Find where the given text appears and provide that cell's center as [x, y] coordinate. 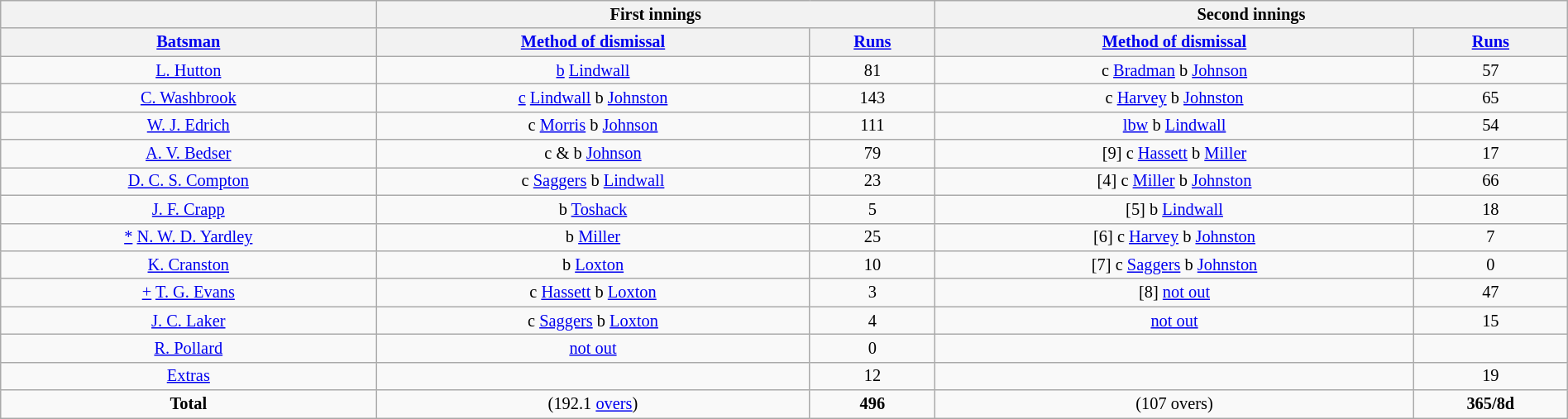
R. Pollard [189, 348]
Total [189, 404]
c Hassett b Loxton [593, 293]
15 [1490, 321]
66 [1490, 181]
b Toshack [593, 209]
[4] c Miller b Johnston [1174, 181]
25 [872, 237]
(192.1 overs) [593, 404]
[8] not out [1174, 293]
J. F. Crapp [189, 209]
12 [872, 376]
+ T. G. Evans [189, 293]
3 [872, 293]
10 [872, 264]
Second innings [1252, 14]
17 [1490, 154]
c Saggers b Lindwall [593, 181]
c Harvey b Johnston [1174, 98]
4 [872, 321]
* N. W. D. Yardley [189, 237]
65 [1490, 98]
c & b Johnson [593, 154]
A. V. Bedser [189, 154]
7 [1490, 237]
23 [872, 181]
[9] c Hassett b Miller [1174, 154]
c Morris b Johnson [593, 126]
K. Cranston [189, 264]
Batsman [189, 42]
[5] b Lindwall [1174, 209]
111 [872, 126]
b Lindwall [593, 70]
c Lindwall b Johnston [593, 98]
81 [872, 70]
W. J. Edrich [189, 126]
C. Washbrook [189, 98]
47 [1490, 293]
c Saggers b Loxton [593, 321]
19 [1490, 376]
b Miller [593, 237]
18 [1490, 209]
365/8d [1490, 404]
5 [872, 209]
57 [1490, 70]
496 [872, 404]
J. C. Laker [189, 321]
79 [872, 154]
b Loxton [593, 264]
[6] c Harvey b Johnston [1174, 237]
Extras [189, 376]
First innings [656, 14]
c Bradman b Johnson [1174, 70]
L. Hutton [189, 70]
54 [1490, 126]
(107 overs) [1174, 404]
D. C. S. Compton [189, 181]
[7] c Saggers b Johnston [1174, 264]
143 [872, 98]
lbw b Lindwall [1174, 126]
